Extract the (x, y) coordinate from the center of the cell holding the provided text.  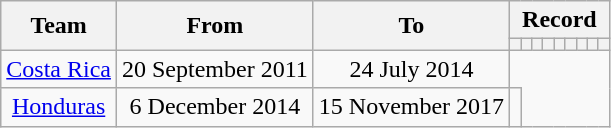
Honduras (59, 107)
24 July 2014 (411, 69)
From (214, 26)
Record (560, 20)
6 December 2014 (214, 107)
To (411, 26)
Team (59, 26)
Costa Rica (59, 69)
15 November 2017 (411, 107)
20 September 2011 (214, 69)
